Determine the [x, y] coordinate at the center of the cell enclosing the given text.  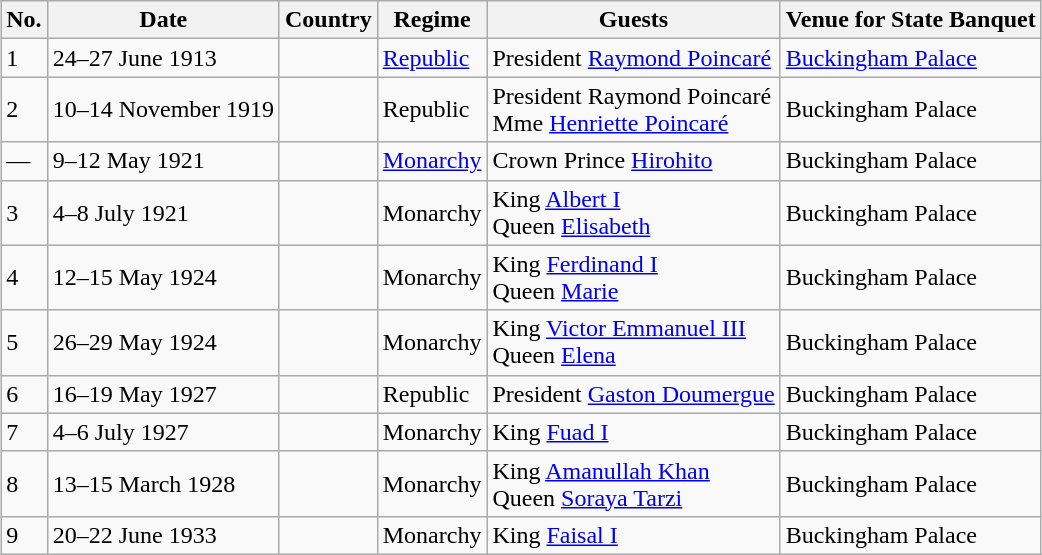
20–22 June 1933 [163, 535]
President Gaston Doumergue [634, 394]
10–14 November 1919 [163, 110]
No. [24, 20]
5 [24, 342]
King Amanullah KhanQueen Soraya Tarzi [634, 484]
4 [24, 278]
King Fuad I [634, 432]
9 [24, 535]
4–8 July 1921 [163, 212]
24–27 June 1913 [163, 58]
— [24, 161]
King Faisal I [634, 535]
President Raymond PoincaréMme Henriette Poincaré [634, 110]
7 [24, 432]
9–12 May 1921 [163, 161]
King Victor Emmanuel IIIQueen Elena [634, 342]
6 [24, 394]
King Ferdinand IQueen Marie [634, 278]
26–29 May 1924 [163, 342]
Date [163, 20]
Regime [432, 20]
Country [328, 20]
3 [24, 212]
8 [24, 484]
Crown Prince Hirohito [634, 161]
2 [24, 110]
Venue for State Banquet [910, 20]
President Raymond Poincaré [634, 58]
12–15 May 1924 [163, 278]
Guests [634, 20]
4–6 July 1927 [163, 432]
16–19 May 1927 [163, 394]
13–15 March 1928 [163, 484]
King Albert IQueen Elisabeth [634, 212]
1 [24, 58]
